Return the [X, Y] coordinate for the center point of the cell that contains the specified text.  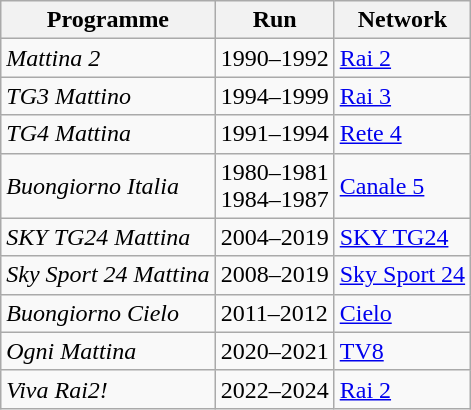
2004–2019 [274, 237]
2011–2012 [274, 313]
TG3 Mattino [108, 96]
Cielo [402, 313]
Ogni Mattina [108, 351]
TG4 Mattina [108, 134]
Run [274, 20]
TV8 [402, 351]
Mattina 2 [108, 58]
Network [402, 20]
2020–2021 [274, 351]
1990–1992 [274, 58]
Viva Rai2! [108, 389]
Rete 4 [402, 134]
2022–2024 [274, 389]
1991–1994 [274, 134]
SKY TG24 [402, 237]
Rai 3 [402, 96]
Sky Sport 24 [402, 275]
1980–19811984–1987 [274, 186]
Programme [108, 20]
2008–2019 [274, 275]
Buongiorno Cielo [108, 313]
Buongiorno Italia [108, 186]
Canale 5 [402, 186]
1994–1999 [274, 96]
Sky Sport 24 Mattina [108, 275]
SKY TG24 Mattina [108, 237]
